Determine the [X, Y] coordinate at the center of the cell enclosing the given text.  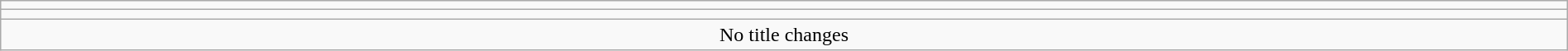
No title changes [784, 35]
